From the cell containing the given text, extract its center point as (x, y) coordinate. 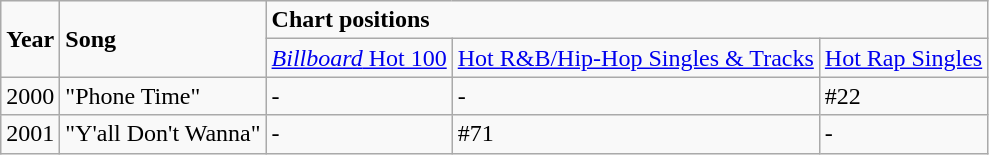
2000 (30, 96)
2001 (30, 134)
"Phone Time" (163, 96)
Billboard Hot 100 (359, 58)
#71 (636, 134)
Song (163, 39)
Hot Rap Singles (903, 58)
#22 (903, 96)
Year (30, 39)
Chart positions (627, 20)
Hot R&B/Hip-Hop Singles & Tracks (636, 58)
"Y'all Don't Wanna" (163, 134)
